Return (x, y) of the center of cell containing provided text 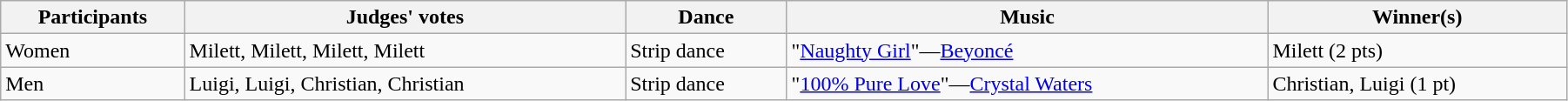
Luigi, Luigi, Christian, Christian (405, 84)
"Naughty Girl"—Beyoncé (1027, 50)
Judges' votes (405, 17)
Milett, Milett, Milett, Milett (405, 50)
Dance (707, 17)
Milett (2 pts) (1417, 50)
Men (92, 84)
"100% Pure Love"—Crystal Waters (1027, 84)
Music (1027, 17)
Christian, Luigi (1 pt) (1417, 84)
Participants (92, 17)
Winner(s) (1417, 17)
Women (92, 50)
